Detect which cell encompasses the target text, then output its (X, Y) center coordinate. 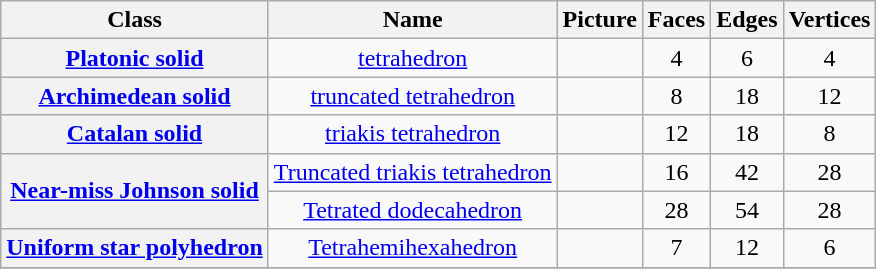
Platonic solid (135, 58)
Edges (747, 20)
Name (412, 20)
Truncated triakis tetrahedron (412, 172)
42 (747, 172)
truncated tetrahedron (412, 96)
triakis tetrahedron (412, 134)
Near-miss Johnson solid (135, 191)
Tetrahemihexahedron (412, 248)
16 (676, 172)
Faces (676, 20)
Class (135, 20)
Catalan solid (135, 134)
7 (676, 248)
Picture (600, 20)
54 (747, 210)
Tetrated dodecahedron (412, 210)
Archimedean solid (135, 96)
Uniform star polyhedron (135, 248)
tetrahedron (412, 58)
Vertices (830, 20)
